Identify which cell holds the provided text, then report its (x, y) central coordinate. 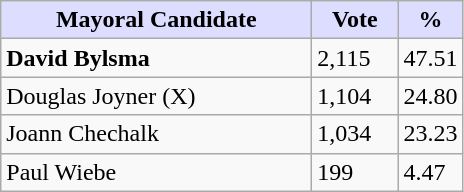
Joann Chechalk (156, 134)
Paul Wiebe (156, 172)
1,104 (355, 96)
24.80 (430, 96)
1,034 (355, 134)
47.51 (430, 58)
199 (355, 172)
23.23 (430, 134)
Mayoral Candidate (156, 20)
4.47 (430, 172)
2,115 (355, 58)
David Bylsma (156, 58)
Douglas Joyner (X) (156, 96)
Vote (355, 20)
% (430, 20)
